Find where the given text appears and provide that cell's center as (x, y) coordinate. 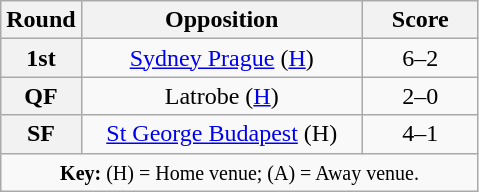
Opposition (222, 20)
St George Budapest (H) (222, 134)
2–0 (420, 96)
Score (420, 20)
QF (41, 96)
1st (41, 58)
Latrobe (H) (222, 96)
6–2 (420, 58)
Round (41, 20)
4–1 (420, 134)
Sydney Prague (H) (222, 58)
SF (41, 134)
Key: (H) = Home venue; (A) = Away venue. (240, 172)
